Locate the cell with the specified text and output its (X, Y) center coordinate. 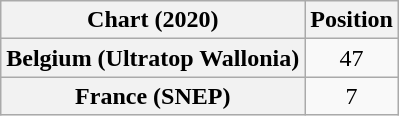
47 (352, 58)
France (SNEP) (153, 96)
7 (352, 96)
Belgium (Ultratop Wallonia) (153, 58)
Chart (2020) (153, 20)
Position (352, 20)
